Find where the given text appears and provide that cell's center as (X, Y) coordinate. 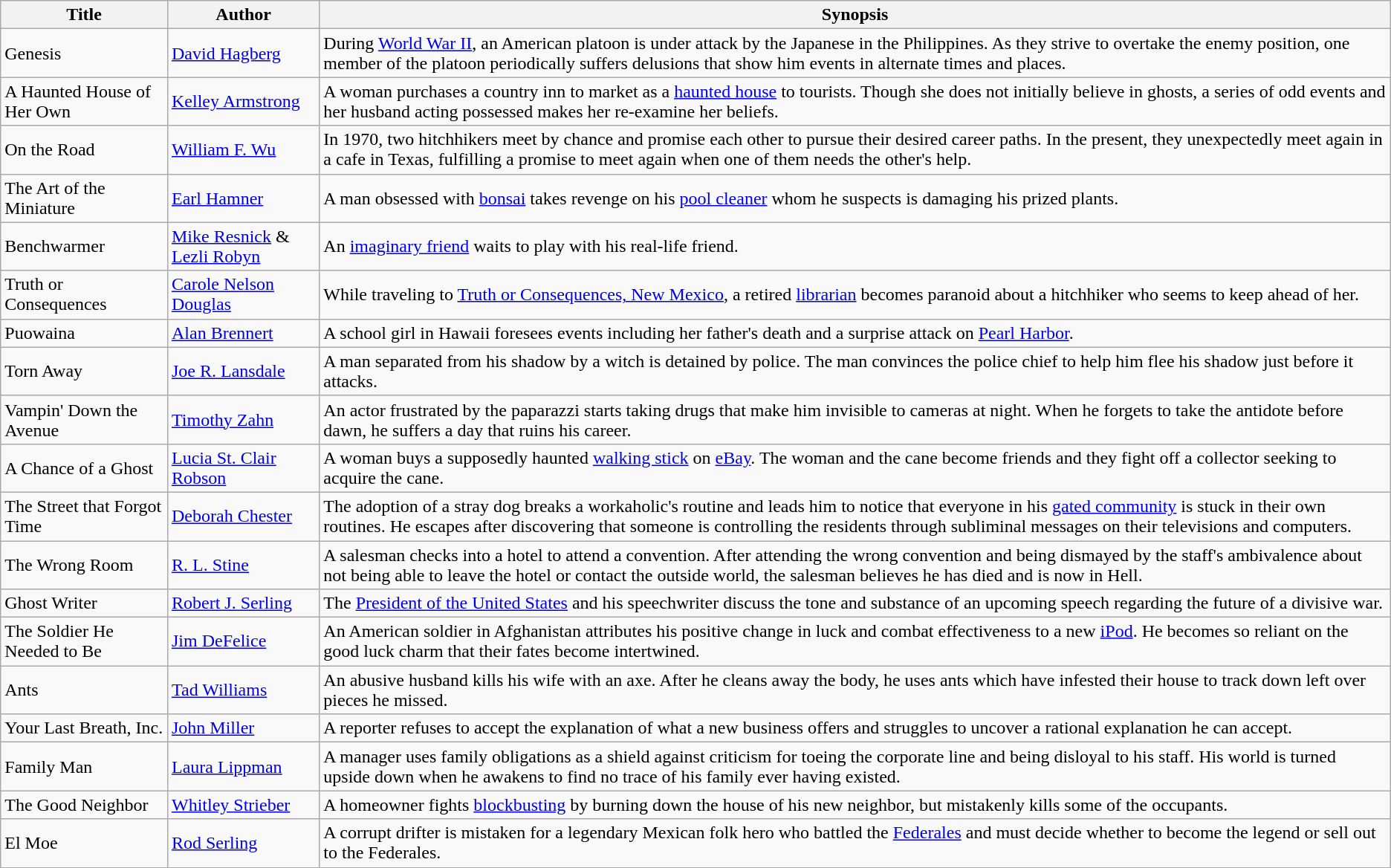
Genesis (85, 54)
Truth or Consequences (85, 294)
William F. Wu (243, 150)
Laura Lippman (243, 767)
On the Road (85, 150)
An imaginary friend waits to play with his real-life friend. (855, 247)
A school girl in Hawaii foresees events including her father's death and a surprise attack on Pearl Harbor. (855, 333)
Lucia St. Clair Robson (243, 468)
The Street that Forgot Time (85, 516)
Robert J. Serling (243, 603)
Alan Brennert (243, 333)
While traveling to Truth or Consequences, New Mexico, a retired librarian becomes paranoid about a hitchhiker who seems to keep ahead of her. (855, 294)
Title (85, 15)
Earl Hamner (243, 198)
Jim DeFelice (243, 642)
Mike Resnick & Lezli Robyn (243, 247)
David Hagberg (243, 54)
The Wrong Room (85, 565)
Whitley Strieber (243, 805)
Tad Williams (243, 690)
Your Last Breath, Inc. (85, 728)
A Chance of a Ghost (85, 468)
Joe R. Lansdale (243, 372)
Timothy Zahn (243, 419)
A reporter refuses to accept the explanation of what a new business offers and struggles to uncover a rational explanation he can accept. (855, 728)
Author (243, 15)
John Miller (243, 728)
Kelley Armstrong (243, 101)
Benchwarmer (85, 247)
Ghost Writer (85, 603)
Vampin' Down the Avenue (85, 419)
Ants (85, 690)
Synopsis (855, 15)
Torn Away (85, 372)
R. L. Stine (243, 565)
The Good Neighbor (85, 805)
Puowaina (85, 333)
El Moe (85, 843)
Carole Nelson Douglas (243, 294)
The President of the United States and his speechwriter discuss the tone and substance of an upcoming speech regarding the future of a divisive war. (855, 603)
The Art of the Miniature (85, 198)
A Haunted House of Her Own (85, 101)
The Soldier He Needed to Be (85, 642)
Deborah Chester (243, 516)
A homeowner fights blockbusting by burning down the house of his new neighbor, but mistakenly kills some of the occupants. (855, 805)
Family Man (85, 767)
Rod Serling (243, 843)
A man obsessed with bonsai takes revenge on his pool cleaner whom he suspects is damaging his prized plants. (855, 198)
